Output the (X, Y) coordinate of the center of the cell containing the given text.  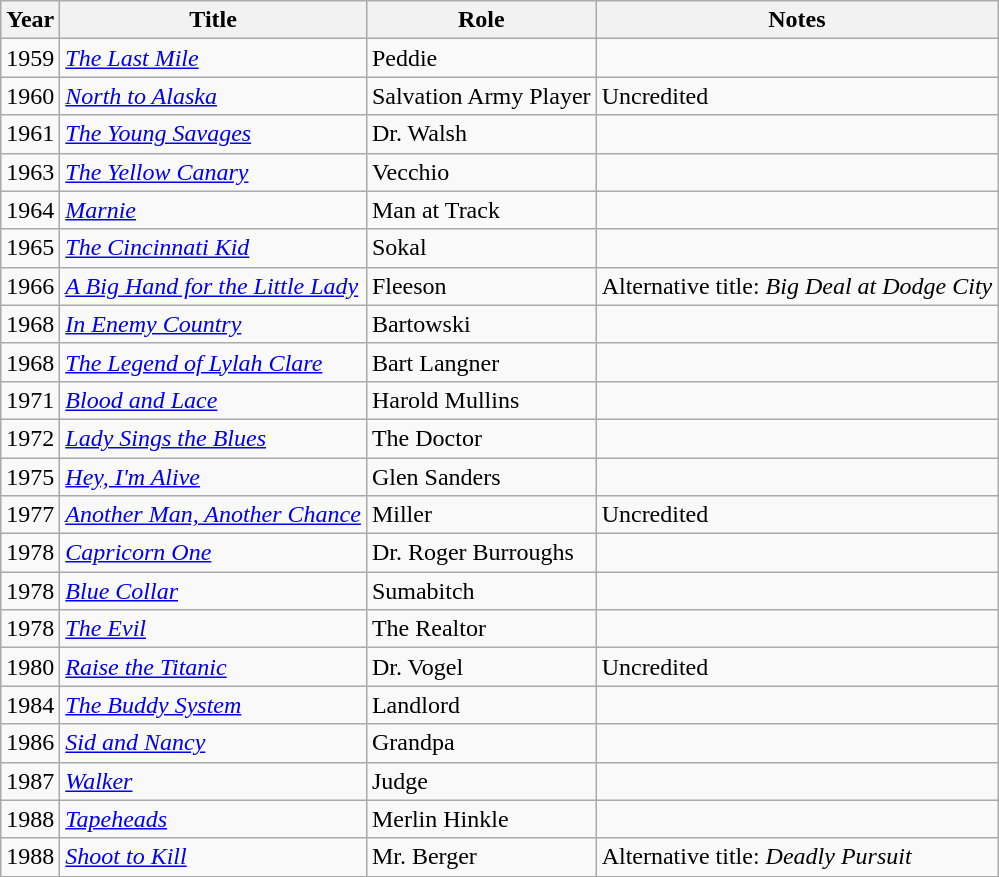
Dr. Roger Burroughs (481, 553)
The Doctor (481, 438)
Landlord (481, 705)
Dr. Vogel (481, 667)
The Yellow Canary (214, 172)
Harold Mullins (481, 400)
The Buddy System (214, 705)
Sumabitch (481, 591)
Glen Sanders (481, 477)
Blue Collar (214, 591)
Year (30, 20)
Lady Sings the Blues (214, 438)
Mr. Berger (481, 857)
Grandpa (481, 743)
Miller (481, 515)
1963 (30, 172)
In Enemy Country (214, 324)
Vecchio (481, 172)
The Cincinnati Kid (214, 248)
The Evil (214, 629)
1975 (30, 477)
Judge (481, 781)
Alternative title: Big Deal at Dodge City (797, 286)
1971 (30, 400)
1984 (30, 705)
1987 (30, 781)
1964 (30, 210)
The Last Mile (214, 58)
Dr. Walsh (481, 134)
1960 (30, 96)
1986 (30, 743)
1966 (30, 286)
Notes (797, 20)
Shoot to Kill (214, 857)
The Legend of Lylah Clare (214, 362)
1961 (30, 134)
Walker (214, 781)
1959 (30, 58)
Marnie (214, 210)
Hey, I'm Alive (214, 477)
Blood and Lace (214, 400)
Fleeson (481, 286)
The Young Savages (214, 134)
The Realtor (481, 629)
Peddie (481, 58)
Sokal (481, 248)
Bartowski (481, 324)
Capricorn One (214, 553)
Another Man, Another Chance (214, 515)
Alternative title: Deadly Pursuit (797, 857)
Merlin Hinkle (481, 819)
Title (214, 20)
Man at Track (481, 210)
Salvation Army Player (481, 96)
North to Alaska (214, 96)
Raise the Titanic (214, 667)
Sid and Nancy (214, 743)
1980 (30, 667)
1977 (30, 515)
Tapeheads (214, 819)
1972 (30, 438)
1965 (30, 248)
Bart Langner (481, 362)
A Big Hand for the Little Lady (214, 286)
Role (481, 20)
